Pinpoint the cell where the given text exists, returning its (X, Y) midpoint coordinate. 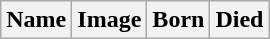
Died (240, 20)
Image (110, 20)
Born (178, 20)
Name (36, 20)
